Detect which cell encompasses the target text, then output its [x, y] center coordinate. 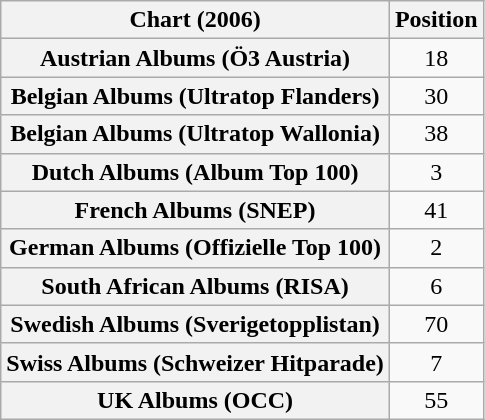
Austrian Albums (Ö3 Austria) [196, 58]
70 [436, 324]
41 [436, 210]
6 [436, 286]
7 [436, 362]
Swiss Albums (Schweizer Hitparade) [196, 362]
18 [436, 58]
French Albums (SNEP) [196, 210]
German Albums (Offizielle Top 100) [196, 248]
Belgian Albums (Ultratop Wallonia) [196, 134]
55 [436, 400]
2 [436, 248]
South African Albums (RISA) [196, 286]
38 [436, 134]
UK Albums (OCC) [196, 400]
Position [436, 20]
Belgian Albums (Ultratop Flanders) [196, 96]
Chart (2006) [196, 20]
Dutch Albums (Album Top 100) [196, 172]
30 [436, 96]
3 [436, 172]
Swedish Albums (Sverigetopplistan) [196, 324]
